Determine the [X, Y] coordinate at the center of the cell enclosing the given text.  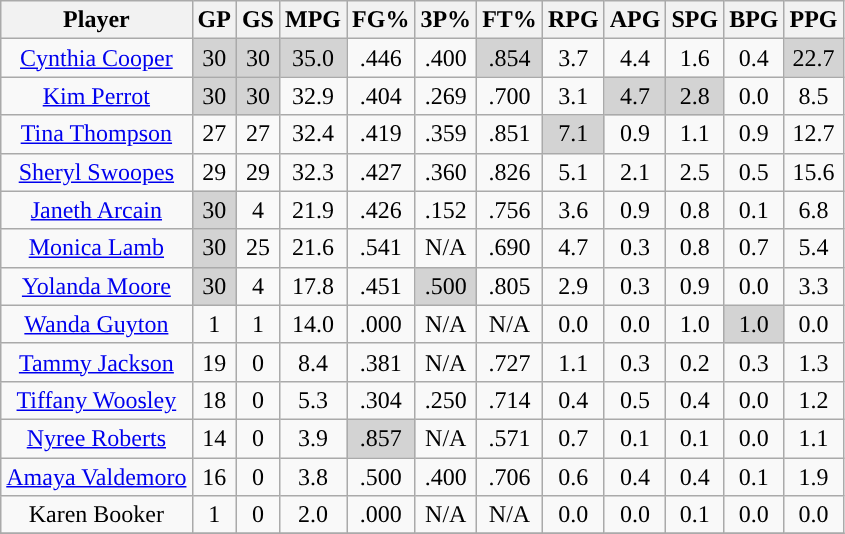
25 [258, 248]
3P% [446, 20]
5.1 [573, 172]
12.7 [814, 134]
.269 [446, 96]
PPG [814, 20]
4.4 [635, 58]
19 [214, 362]
3.9 [312, 438]
2.0 [312, 515]
32.3 [312, 172]
14 [214, 438]
.571 [510, 438]
.857 [381, 438]
Player [96, 20]
.446 [381, 58]
17.8 [312, 286]
3.6 [573, 210]
BPG [754, 20]
.851 [510, 134]
3.8 [312, 477]
0.6 [573, 477]
Monica Lamb [96, 248]
2.9 [573, 286]
Tiffany Woosley [96, 400]
FG% [381, 20]
Karen Booker [96, 515]
SPG [695, 20]
Kim Perrot [96, 96]
6.8 [814, 210]
GP [214, 20]
.381 [381, 362]
3.1 [573, 96]
FT% [510, 20]
8.5 [814, 96]
5.3 [312, 400]
.404 [381, 96]
18 [214, 400]
.756 [510, 210]
RPG [573, 20]
.700 [510, 96]
1.6 [695, 58]
.359 [446, 134]
5.4 [814, 248]
Janeth Arcain [96, 210]
MPG [312, 20]
.727 [510, 362]
.690 [510, 248]
15.6 [814, 172]
.152 [446, 210]
22.7 [814, 58]
GS [258, 20]
32.4 [312, 134]
8.4 [312, 362]
.854 [510, 58]
35.0 [312, 58]
Amaya Valdemoro [96, 477]
.714 [510, 400]
2.5 [695, 172]
16 [214, 477]
.250 [446, 400]
7.1 [573, 134]
.304 [381, 400]
.419 [381, 134]
Nyree Roberts [96, 438]
Cynthia Cooper [96, 58]
Sheryl Swoopes [96, 172]
Tina Thompson [96, 134]
.451 [381, 286]
1.9 [814, 477]
21.6 [312, 248]
2.1 [635, 172]
.805 [510, 286]
Tammy Jackson [96, 362]
.427 [381, 172]
Wanda Guyton [96, 324]
APG [635, 20]
.826 [510, 172]
32.9 [312, 96]
0.2 [695, 362]
.541 [381, 248]
.360 [446, 172]
1.3 [814, 362]
21.9 [312, 210]
1.2 [814, 400]
.426 [381, 210]
3.7 [573, 58]
Yolanda Moore [96, 286]
3.3 [814, 286]
2.8 [695, 96]
.706 [510, 477]
14.0 [312, 324]
